Determine the [X, Y] coordinate at the center of the cell enclosing the given text.  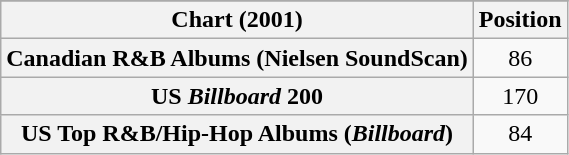
Position [520, 20]
84 [520, 134]
170 [520, 96]
Chart (2001) [238, 20]
US Top R&B/Hip-Hop Albums (Billboard) [238, 134]
Canadian R&B Albums (Nielsen SoundScan) [238, 58]
US Billboard 200 [238, 96]
86 [520, 58]
